From the cell containing the given text, extract its center point as (x, y) coordinate. 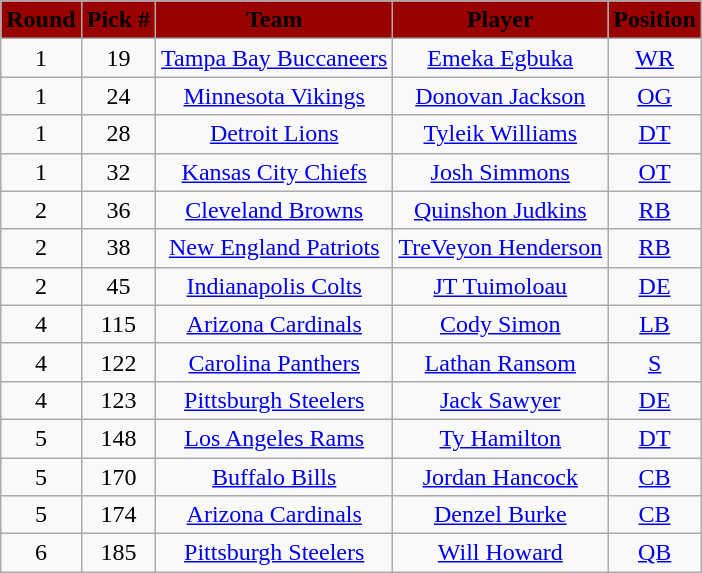
Denzel Burke (500, 515)
6 (41, 553)
170 (118, 477)
WR (655, 58)
Round (41, 20)
Detroit Lions (274, 134)
28 (118, 134)
Minnesota Vikings (274, 96)
Buffalo Bills (274, 477)
Los Angeles Rams (274, 438)
New England Patriots (274, 248)
LB (655, 324)
Emeka Egbuka (500, 58)
122 (118, 362)
Lathan Ransom (500, 362)
38 (118, 248)
Will Howard (500, 553)
32 (118, 172)
Cleveland Browns (274, 210)
Josh Simmons (500, 172)
TreVeyon Henderson (500, 248)
Cody Simon (500, 324)
36 (118, 210)
Indianapolis Colts (274, 286)
148 (118, 438)
S (655, 362)
OG (655, 96)
115 (118, 324)
45 (118, 286)
Tampa Bay Buccaneers (274, 58)
Quinshon Judkins (500, 210)
Jack Sawyer (500, 400)
Ty Hamilton (500, 438)
Donovan Jackson (500, 96)
19 (118, 58)
Player (500, 20)
Team (274, 20)
Tyleik Williams (500, 134)
Jordan Hancock (500, 477)
123 (118, 400)
Carolina Panthers (274, 362)
Position (655, 20)
185 (118, 553)
24 (118, 96)
174 (118, 515)
OT (655, 172)
Kansas City Chiefs (274, 172)
JT Tuimoloau (500, 286)
QB (655, 553)
Pick # (118, 20)
